Detect which cell encompasses the target text, then output its (X, Y) center coordinate. 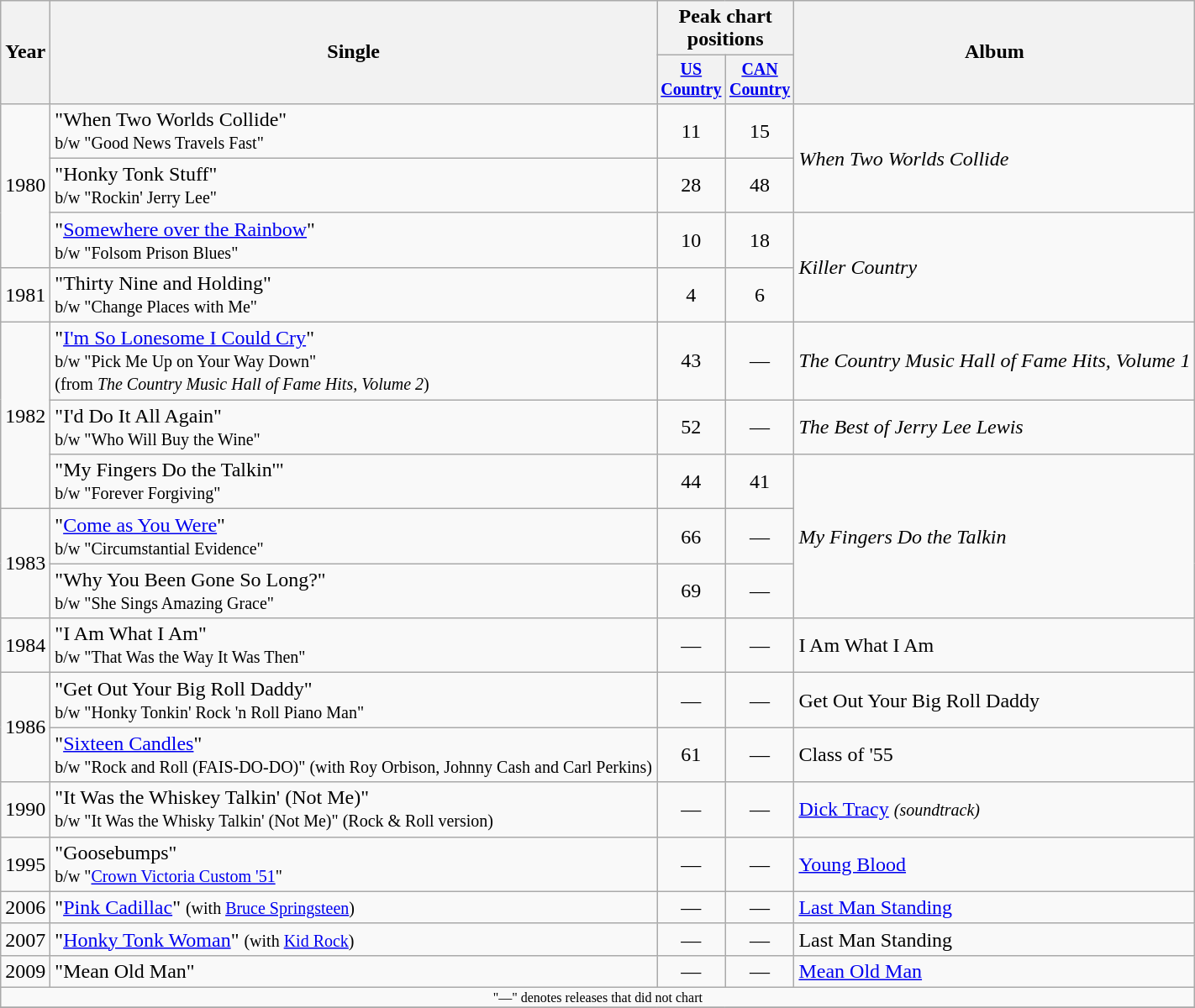
"Thirty Nine and Holding"b/w "Change Places with Me" (354, 294)
Dick Tracy (soundtrack) (995, 810)
1983 (25, 564)
1995 (25, 864)
41 (760, 482)
Album (995, 52)
"When Two Worlds Collide"b/w "Good News Travels Fast" (354, 131)
43 (692, 361)
2009 (25, 971)
"Goosebumps"b/w "Crown Victoria Custom '51" (354, 864)
"Why You Been Gone So Long?"b/w "She Sings Amazing Grace" (354, 591)
Year (25, 52)
CAN Country (760, 79)
"Get Out Your Big Roll Daddy"b/w "Honky Tonkin' Rock 'n Roll Piano Man" (354, 701)
When Two Worlds Collide (995, 158)
"It Was the Whiskey Talkin' (Not Me)"b/w "It Was the Whisky Talkin' (Not Me)" (Rock & Roll version) (354, 810)
My Fingers Do the Talkin (995, 536)
"Pink Cadillac" (with Bruce Springsteen) (354, 907)
"Come as You Were"b/w "Circumstantial Evidence" (354, 536)
"Honky Tonk Woman" (with Kid Rock) (354, 939)
6 (760, 294)
Peak chartpositions (726, 29)
Single (354, 52)
15 (760, 131)
US Country (692, 79)
"Mean Old Man" (354, 971)
"I Am What I Am"b/w "That Was the Way It Was Then" (354, 645)
"Sixteen Candles"b/w "Rock and Roll (FAIS-DO-DO)" (with Roy Orbison, Johnny Cash and Carl Perkins) (354, 754)
4 (692, 294)
"Somewhere over the Rainbow"b/w "Folsom Prison Blues" (354, 240)
Mean Old Man (995, 971)
1984 (25, 645)
"I'd Do It All Again"b/w "Who Will Buy the Wine" (354, 427)
"—" denotes releases that did not chart (598, 997)
11 (692, 131)
Young Blood (995, 864)
The Country Music Hall of Fame Hits, Volume 1 (995, 361)
Get Out Your Big Roll Daddy (995, 701)
1990 (25, 810)
44 (692, 482)
Class of '55 (995, 754)
66 (692, 536)
18 (760, 240)
28 (692, 185)
"My Fingers Do the Talkin'"b/w "Forever Forgiving" (354, 482)
"Honky Tonk Stuff"b/w "Rockin' Jerry Lee" (354, 185)
1981 (25, 294)
2006 (25, 907)
Killer Country (995, 267)
The Best of Jerry Lee Lewis (995, 427)
"I'm So Lonesome I Could Cry"b/w "Pick Me Up on Your Way Down"(from The Country Music Hall of Fame Hits, Volume 2) (354, 361)
48 (760, 185)
1982 (25, 416)
69 (692, 591)
1986 (25, 727)
2007 (25, 939)
I Am What I Am (995, 645)
61 (692, 754)
10 (692, 240)
52 (692, 427)
1980 (25, 185)
